Determine the (X, Y) coordinate at the center of the cell enclosing the given text.  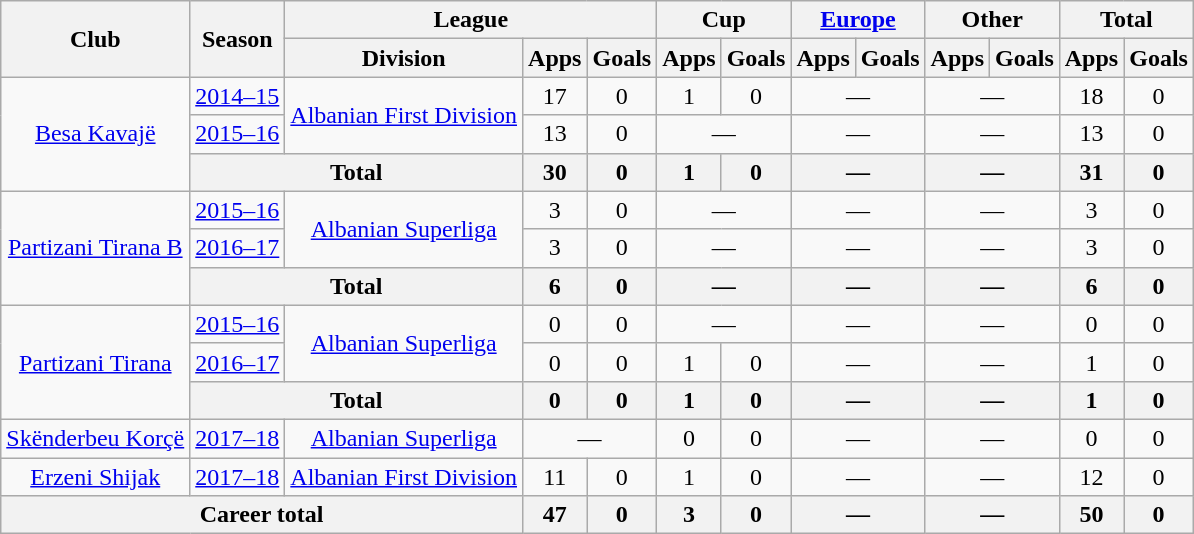
Besa Kavajë (96, 134)
2014–15 (238, 96)
Season (238, 39)
11 (555, 477)
30 (555, 172)
17 (555, 96)
League (471, 20)
12 (1091, 477)
Partizani Tirana (96, 362)
Career total (262, 515)
Club (96, 39)
Division (404, 58)
Cup (724, 20)
Skënderbeu Korçë (96, 438)
Europe (858, 20)
50 (1091, 515)
Other (992, 20)
18 (1091, 96)
47 (555, 515)
Erzeni Shijak (96, 477)
Partizani Tirana B (96, 248)
31 (1091, 172)
